Determine the [x, y] coordinate at the center of the cell enclosing the given text.  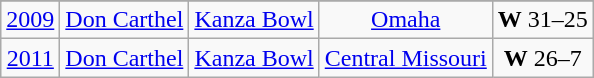
Omaha [406, 20]
Central Missouri [406, 58]
W 26–7 [542, 58]
W 31–25 [542, 20]
2009 [30, 20]
2011 [30, 58]
